Return the (x, y) coordinate for the center point of the cell that contains the specified text.  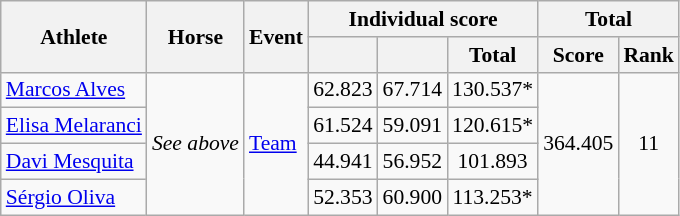
130.537* (492, 90)
364.405 (578, 143)
59.091 (412, 126)
Team (276, 143)
113.253* (492, 197)
52.353 (342, 197)
61.524 (342, 126)
Individual score (423, 19)
56.952 (412, 162)
Rank (648, 55)
Horse (196, 36)
Elisa Melaranci (74, 126)
See above (196, 143)
120.615* (492, 126)
Score (578, 55)
62.823 (342, 90)
Event (276, 36)
60.900 (412, 197)
11 (648, 143)
Sérgio Oliva (74, 197)
Athlete (74, 36)
Marcos Alves (74, 90)
101.893 (492, 162)
67.714 (412, 90)
Davi Mesquita (74, 162)
44.941 (342, 162)
